Pinpoint the cell where the given text exists, returning its (X, Y) midpoint coordinate. 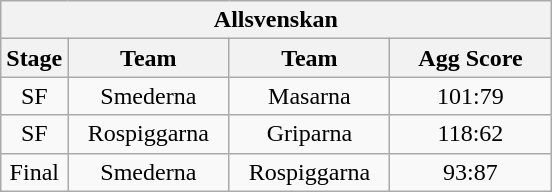
Masarna (310, 96)
Stage (34, 58)
Griparna (310, 134)
Agg Score (470, 58)
Allsvenskan (276, 20)
118:62 (470, 134)
101:79 (470, 96)
93:87 (470, 172)
Final (34, 172)
